Return the [X, Y] coordinate for the center point of the cell that contains the specified text.  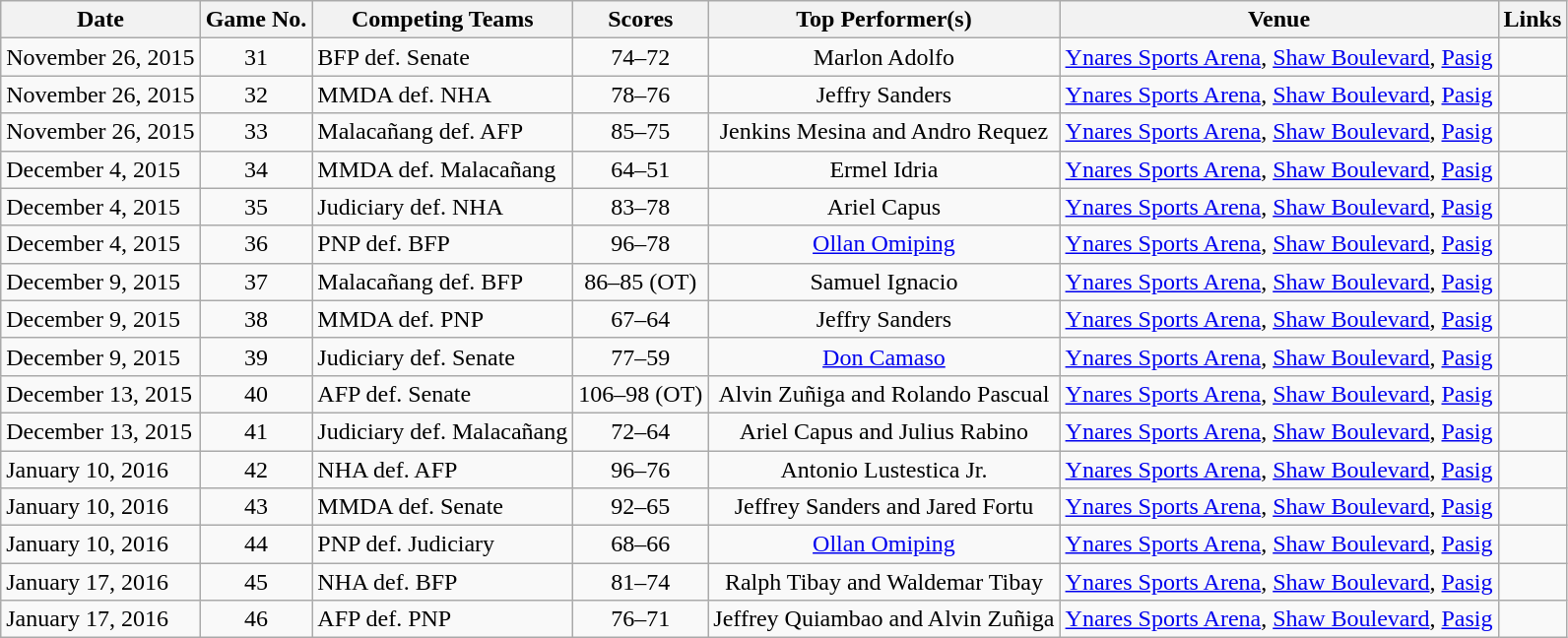
36 [256, 244]
Malacañang def. AFP [443, 132]
44 [256, 544]
NHA def. AFP [443, 470]
Competing Teams [443, 20]
MMDA def. Malacañang [443, 169]
Antonio Lustestica Jr. [884, 470]
72–64 [640, 431]
Judiciary def. NHA [443, 207]
Jenkins Mesina and Andro Requez [884, 132]
96–78 [640, 244]
Marlon Adolfo [884, 57]
Judiciary def. Malacañang [443, 431]
106–98 (OT) [640, 394]
Jeffrey Sanders and Jared Fortu [884, 507]
81–74 [640, 582]
32 [256, 95]
Scores [640, 20]
33 [256, 132]
31 [256, 57]
37 [256, 282]
Malacañang def. BFP [443, 282]
34 [256, 169]
Venue [1278, 20]
AFP def. PNP [443, 619]
Judiciary def. Senate [443, 356]
BFP def. Senate [443, 57]
Samuel Ignacio [884, 282]
39 [256, 356]
45 [256, 582]
42 [256, 470]
35 [256, 207]
64–51 [640, 169]
38 [256, 319]
83–78 [640, 207]
NHA def. BFP [443, 582]
85–75 [640, 132]
MMDA def. PNP [443, 319]
67–64 [640, 319]
68–66 [640, 544]
40 [256, 394]
PNP def. Judiciary [443, 544]
92–65 [640, 507]
Date [100, 20]
Alvin Zuñiga and Rolando Pascual [884, 394]
96–76 [640, 470]
PNP def. BFP [443, 244]
46 [256, 619]
Links [1533, 20]
76–71 [640, 619]
Ralph Tibay and Waldemar Tibay [884, 582]
Ariel Capus and Julius Rabino [884, 431]
Top Performer(s) [884, 20]
78–76 [640, 95]
Ariel Capus [884, 207]
Jeffrey Quiambao and Alvin Zuñiga [884, 619]
Don Camaso [884, 356]
41 [256, 431]
MMDA def. Senate [443, 507]
Ermel Idria [884, 169]
MMDA def. NHA [443, 95]
77–59 [640, 356]
Game No. [256, 20]
74–72 [640, 57]
43 [256, 507]
AFP def. Senate [443, 394]
86–85 (OT) [640, 282]
